Identify which cell holds the provided text, then report its (x, y) central coordinate. 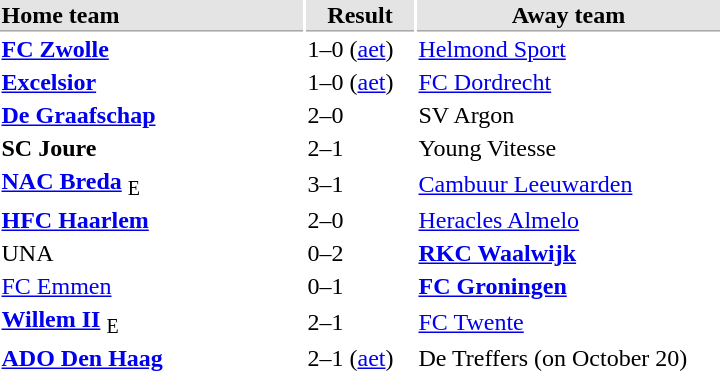
UNA (152, 254)
FC Emmen (152, 287)
HFC Haarlem (152, 221)
FC Groningen (568, 287)
Willem II E (152, 323)
FC Zwolle (152, 49)
Helmond Sport (568, 49)
NAC Breda E (152, 184)
Heracles Almelo (568, 221)
0–2 (360, 254)
Away team (568, 16)
Young Vitesse (568, 149)
FC Twente (568, 323)
3–1 (360, 184)
Cambuur Leeuwarden (568, 184)
Home team (152, 16)
De Graafschap (152, 115)
FC Dordrecht (568, 83)
Result (360, 16)
Excelsior (152, 83)
0–1 (360, 287)
SC Joure (152, 149)
RKC Waalwijk (568, 254)
SV Argon (568, 115)
